Pinpoint the cell where the given text exists, returning its (x, y) midpoint coordinate. 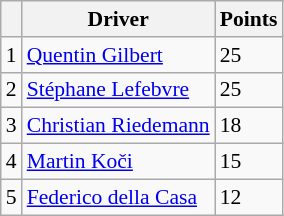
3 (12, 126)
15 (249, 162)
Federico della Casa (118, 197)
12 (249, 197)
1 (12, 55)
Christian Riedemann (118, 126)
Driver (118, 19)
Quentin Gilbert (118, 55)
2 (12, 90)
18 (249, 126)
Martin Koči (118, 162)
Stéphane Lefebvre (118, 90)
4 (12, 162)
Points (249, 19)
5 (12, 197)
